Determine the (X, Y) coordinate at the center of the cell enclosing the given text.  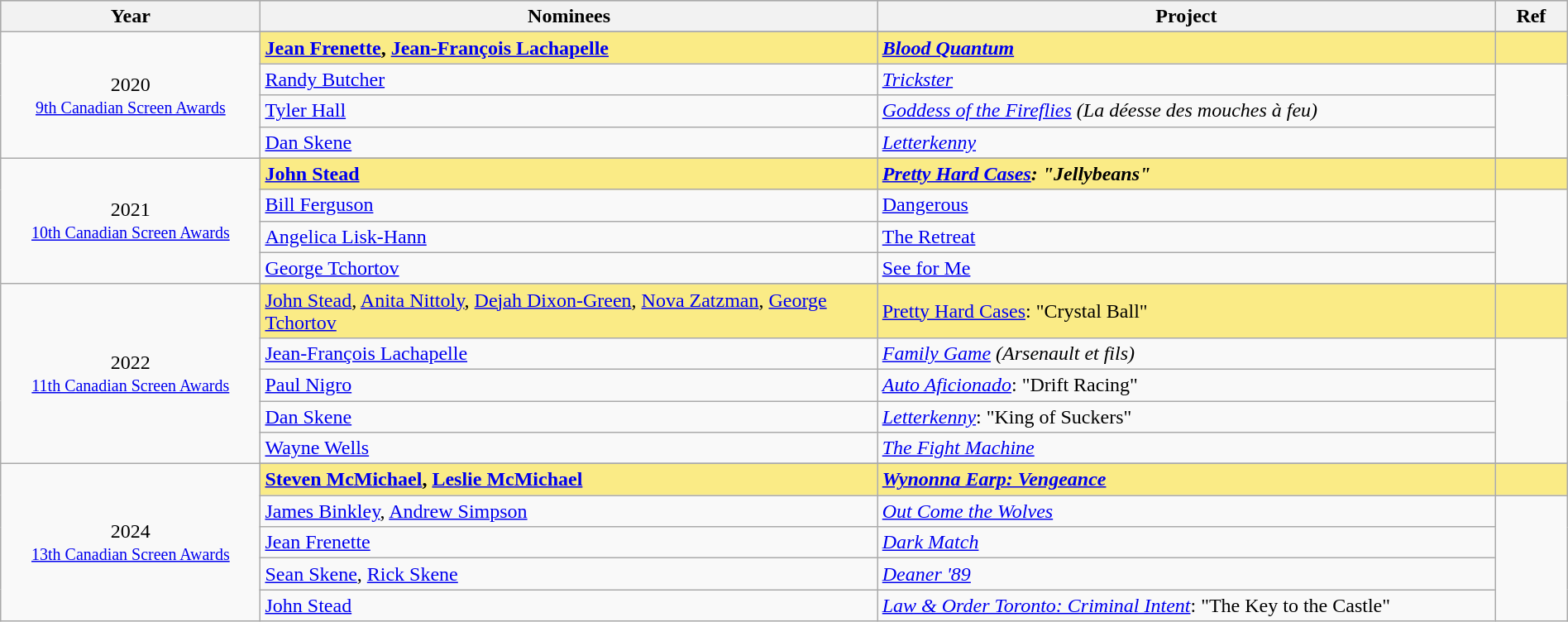
Goddess of the Fireflies (La déesse des mouches à feu) (1186, 111)
2020 9th Canadian Screen Awards (131, 95)
Pretty Hard Cases: "Crystal Ball" (1186, 311)
Letterkenny: "King of Suckers" (1186, 416)
2021 10th Canadian Screen Awards (131, 221)
Auto Aficionado: "Drift Racing" (1186, 385)
See for Me (1186, 268)
Dark Match (1186, 543)
Deaner '89 (1186, 574)
The Retreat (1186, 237)
Trickster (1186, 79)
John Stead, Anita Nittoly, Dejah Dixon-Green, Nova Zatzman, George Tchortov (569, 311)
Paul Nigro (569, 385)
Jean Frenette, Jean-François Lachapelle (569, 48)
Out Come the Wolves (1186, 511)
Wayne Wells (569, 448)
The Fight Machine (1186, 448)
Year (131, 17)
Wynonna Earp: Vengeance (1186, 480)
Nominees (569, 17)
Jean Frenette (569, 543)
Dangerous (1186, 205)
Law & Order Toronto: Criminal Intent: "The Key to the Castle" (1186, 605)
Project (1186, 17)
James Binkley, Andrew Simpson (569, 511)
Pretty Hard Cases: "Jellybeans" (1186, 174)
Randy Butcher (569, 79)
Bill Ferguson (569, 205)
Tyler Hall (569, 111)
Family Game (Arsenault et fils) (1186, 353)
Ref (1532, 17)
Angelica Lisk-Hann (569, 237)
Blood Quantum (1186, 48)
Sean Skene, Rick Skene (569, 574)
Jean-François Lachapelle (569, 353)
Steven McMichael, Leslie McMichael (569, 480)
2022 11th Canadian Screen Awards (131, 374)
George Tchortov (569, 268)
2024 13th Canadian Screen Awards (131, 543)
Letterkenny (1186, 142)
